Capture the cell that displays the provided text and extract its (X, Y) central coordinate. 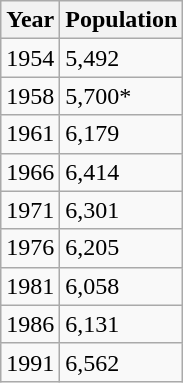
1954 (30, 58)
6,179 (122, 134)
6,414 (122, 172)
6,131 (122, 324)
6,058 (122, 286)
1991 (30, 362)
Population (122, 20)
5,700* (122, 96)
1986 (30, 324)
Year (30, 20)
6,562 (122, 362)
6,205 (122, 248)
1958 (30, 96)
1961 (30, 134)
6,301 (122, 210)
1971 (30, 210)
1966 (30, 172)
1981 (30, 286)
5,492 (122, 58)
1976 (30, 248)
